Scan for the cell matching the given text and deliver its [X, Y] coordinate at center. 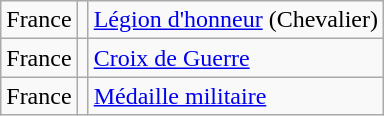
Légion d'honneur (Chevalier) [236, 20]
Croix de Guerre [236, 58]
Médaille militaire [236, 96]
